Determine the (X, Y) coordinate at the center of the cell enclosing the given text.  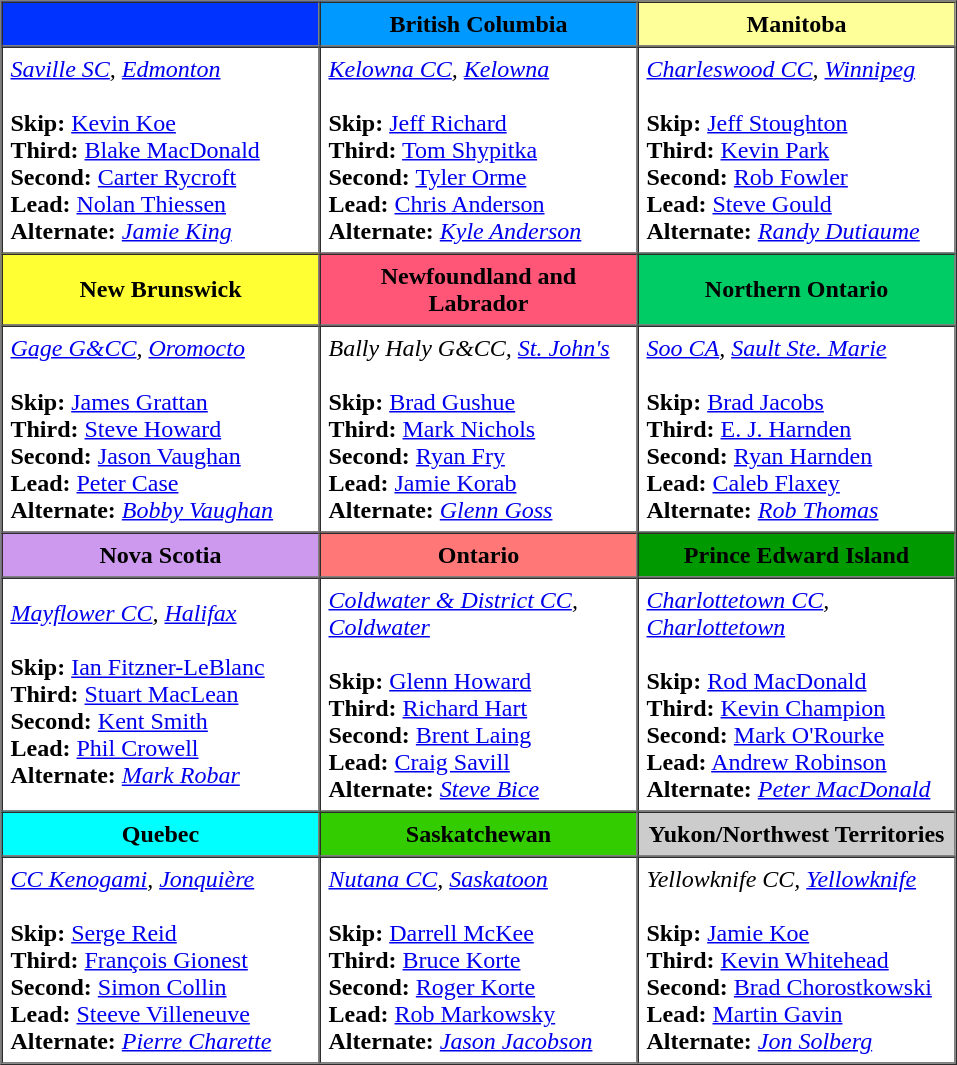
Kelowna CC, KelownaSkip: Jeff Richard Third: Tom Shypitka Second: Tyler Orme Lead: Chris Anderson Alternate: Kyle Anderson (479, 150)
Prince Edward Island (797, 554)
Newfoundland and Labrador (479, 290)
Quebec (161, 834)
Coldwater & District CC, Coldwater Skip: Glenn Howard Third: Richard Hart Second: Brent Laing Lead: Craig Savill Alternate: Steve Bice (479, 695)
Northern Ontario (797, 290)
Mayflower CC, HalifaxSkip: Ian Fitzner-LeBlanc Third: Stuart MacLean Second: Kent Smith Lead: Phil Crowell Alternate: Mark Robar (161, 695)
New Brunswick (161, 290)
British Columbia (479, 24)
Manitoba (797, 24)
Yukon/Northwest Territories (797, 834)
Charlottetown CC, Charlottetown Skip: Rod MacDonald Third: Kevin Champion Second: Mark O'Rourke Lead: Andrew Robinson Alternate: Peter MacDonald (797, 695)
Gage G&CC, Oromocto Skip: James Grattan Third: Steve Howard Second: Jason Vaughan Lead: Peter Case Alternate: Bobby Vaughan (161, 430)
Saville SC, EdmontonSkip: Kevin Koe Third: Blake MacDonald Second: Carter Rycroft Lead: Nolan Thiessen Alternate: Jamie King (161, 150)
Charleswood CC, Winnipeg Skip: Jeff Stoughton Third: Kevin Park Second: Rob Fowler Lead: Steve Gould Alternate: Randy Dutiaume (797, 150)
Bally Haly G&CC, St. John's Skip: Brad Gushue Third: Mark Nichols Second: Ryan Fry Lead: Jamie Korab Alternate: Glenn Goss (479, 430)
Ontario (479, 554)
Nova Scotia (161, 554)
Yellowknife CC, YellowknifeSkip: Jamie Koe Third: Kevin Whitehead Second: Brad Chorostkowski Lead: Martin Gavin Alternate: Jon Solberg (797, 960)
Nutana CC, Saskatoon Skip: Darrell McKee Third: Bruce Korte Second: Roger Korte Lead: Rob Markowsky Alternate: Jason Jacobson (479, 960)
Soo CA, Sault Ste. MarieSkip: Brad Jacobs Third: E. J. Harnden Second: Ryan Harnden Lead: Caleb Flaxey Alternate: Rob Thomas (797, 430)
Saskatchewan (479, 834)
CC Kenogami, JonquièreSkip: Serge Reid Third: François Gionest Second: Simon Collin Lead: Steeve Villeneuve Alternate: Pierre Charette (161, 960)
